Determine the (X, Y) coordinate at the center of the cell enclosing the given text.  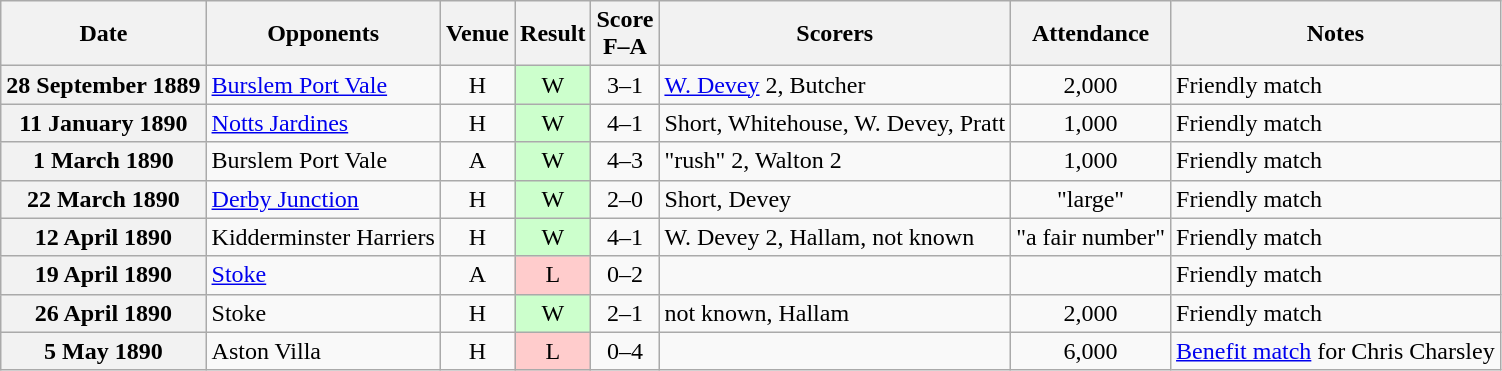
Date (104, 34)
Benefit match for Chris Charsley (1336, 351)
19 April 1890 (104, 275)
Aston Villa (323, 351)
not known, Hallam (835, 313)
Notts Jardines (323, 123)
"a fair number" (1091, 237)
W. Devey 2, Butcher (835, 85)
Derby Junction (323, 199)
11 January 1890 (104, 123)
5 May 1890 (104, 351)
Kidderminster Harriers (323, 237)
Venue (477, 34)
6,000 (1091, 351)
2–1 (625, 313)
Opponents (323, 34)
W. Devey 2, Hallam, not known (835, 237)
Short, Whitehouse, W. Devey, Pratt (835, 123)
12 April 1890 (104, 237)
"rush" 2, Walton 2 (835, 161)
4–3 (625, 161)
Notes (1336, 34)
0–4 (625, 351)
28 September 1889 (104, 85)
26 April 1890 (104, 313)
ScoreF–A (625, 34)
0–2 (625, 275)
22 March 1890 (104, 199)
1 March 1890 (104, 161)
Short, Devey (835, 199)
Attendance (1091, 34)
"large" (1091, 199)
3–1 (625, 85)
Scorers (835, 34)
2–0 (625, 199)
Result (553, 34)
